From the cell containing the given text, extract its center point as [x, y] coordinate. 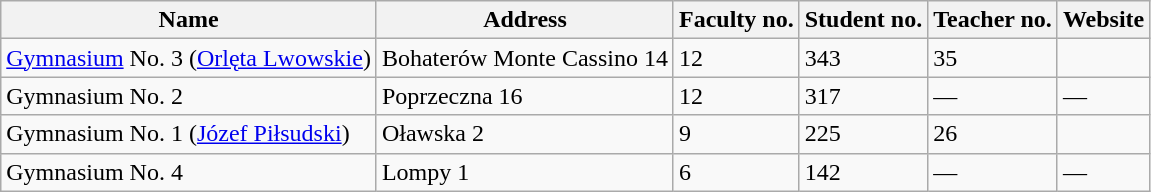
Lompy 1 [524, 172]
Gymnasium No. 4 [189, 172]
26 [993, 134]
Student no. [863, 20]
Bohaterów Monte Cassino 14 [524, 58]
Website [1103, 20]
Gymnasium No. 1 (Józef Piłsudski) [189, 134]
Teacher no. [993, 20]
Address [524, 20]
142 [863, 172]
225 [863, 134]
Oławska 2 [524, 134]
Gymnasium No. 2 [189, 96]
317 [863, 96]
Gymnasium No. 3 (Orlęta Lwowskie) [189, 58]
35 [993, 58]
Poprzeczna 16 [524, 96]
Faculty no. [736, 20]
9 [736, 134]
6 [736, 172]
343 [863, 58]
Name [189, 20]
